Detect which cell encompasses the target text, then output its (X, Y) center coordinate. 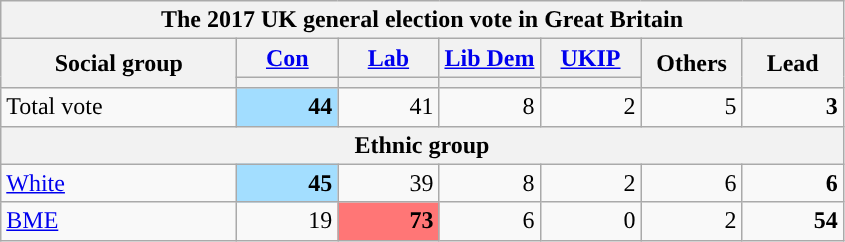
Lead (792, 64)
White (119, 183)
3 (792, 107)
Others (692, 64)
Con (288, 58)
Social group (119, 64)
41 (388, 107)
19 (288, 221)
BME (119, 221)
Lab (388, 58)
0 (590, 221)
73 (388, 221)
39 (388, 183)
Lib Dem (490, 58)
54 (792, 221)
45 (288, 183)
The 2017 UK general election vote in Great Britain (422, 20)
44 (288, 107)
UKIP (590, 58)
Total vote (119, 107)
Ethnic group (422, 145)
5 (692, 107)
